Search for the cell housing the specified text and yield its (x, y) center coordinate. 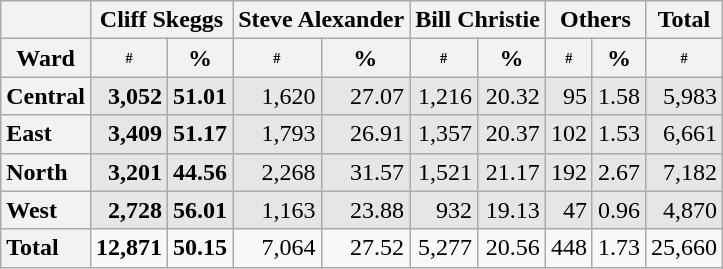
Bill Christie (478, 20)
102 (568, 134)
19.13 (511, 210)
Central (46, 96)
12,871 (128, 248)
5,277 (444, 248)
7,182 (684, 172)
Cliff Skeggs (161, 20)
26.91 (366, 134)
North (46, 172)
Steve Alexander (322, 20)
1,357 (444, 134)
7,064 (278, 248)
23.88 (366, 210)
448 (568, 248)
3,201 (128, 172)
Ward (46, 58)
West (46, 210)
21.17 (511, 172)
20.56 (511, 248)
1.73 (618, 248)
Others (595, 20)
51.01 (200, 96)
44.56 (200, 172)
47 (568, 210)
25,660 (684, 248)
East (46, 134)
95 (568, 96)
2.67 (618, 172)
4,870 (684, 210)
20.32 (511, 96)
27.07 (366, 96)
192 (568, 172)
6,661 (684, 134)
31.57 (366, 172)
1,216 (444, 96)
1.53 (618, 134)
1.58 (618, 96)
20.37 (511, 134)
50.15 (200, 248)
1,620 (278, 96)
1,163 (278, 210)
51.17 (200, 134)
2,728 (128, 210)
1,793 (278, 134)
3,052 (128, 96)
0.96 (618, 210)
1,521 (444, 172)
3,409 (128, 134)
5,983 (684, 96)
2,268 (278, 172)
932 (444, 210)
27.52 (366, 248)
56.01 (200, 210)
